Pinpoint the cell where the given text exists, returning its [X, Y] midpoint coordinate. 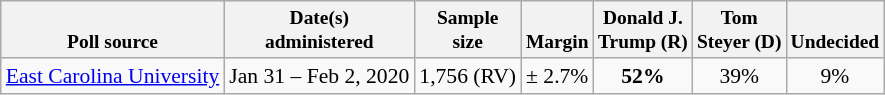
9% [835, 76]
± 2.7% [557, 76]
52% [642, 76]
Undecided [835, 30]
Samplesize [468, 30]
1,756 (RV) [468, 76]
Date(s)administered [319, 30]
Jan 31 – Feb 2, 2020 [319, 76]
TomSteyer (D) [739, 30]
Margin [557, 30]
39% [739, 76]
Donald J.Trump (R) [642, 30]
East Carolina University [113, 76]
Poll source [113, 30]
